Identify which cell holds the provided text, then report its [x, y] central coordinate. 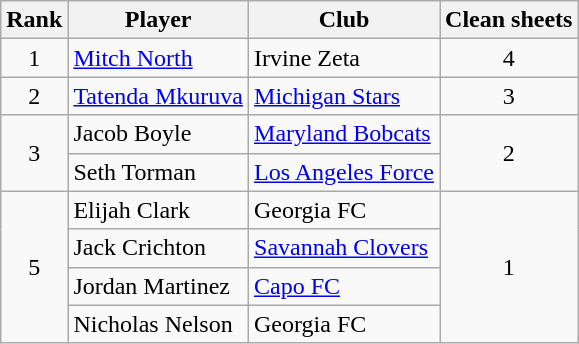
Elijah Clark [158, 210]
Mitch North [158, 58]
Los Angeles Force [344, 172]
Clean sheets [509, 20]
Jack Crichton [158, 248]
4 [509, 58]
Maryland Bobcats [344, 134]
5 [34, 267]
Capo FC [344, 286]
Savannah Clovers [344, 248]
Rank [34, 20]
Jacob Boyle [158, 134]
Irvine Zeta [344, 58]
Michigan Stars [344, 96]
Jordan Martinez [158, 286]
Tatenda Mkuruva [158, 96]
Player [158, 20]
Club [344, 20]
Seth Torman [158, 172]
Nicholas Nelson [158, 324]
